From the cell containing the given text, extract its center point as [X, Y] coordinate. 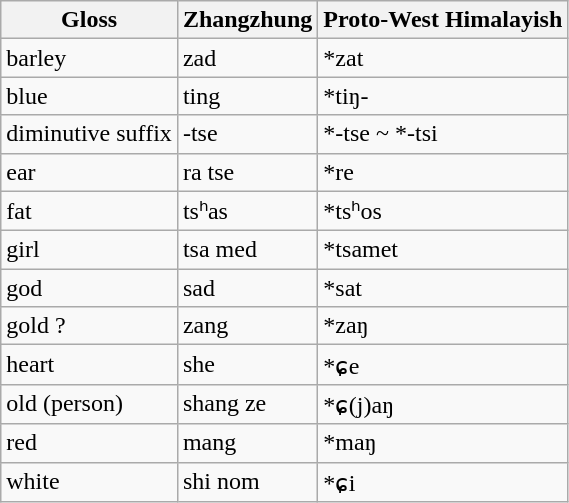
*-tse ~ *-tsi [443, 134]
*re [443, 172]
fat [90, 211]
heart [90, 365]
barley [90, 58]
shi nom [247, 482]
ear [90, 172]
god [90, 288]
Proto-West Himalayish [443, 20]
*sat [443, 288]
*ɕ(j)aŋ [443, 404]
mang [247, 443]
old (person) [90, 404]
*tsʰos [443, 211]
*tsamet [443, 250]
tsa med [247, 250]
*ɕe [443, 365]
shang ze [247, 404]
blue [90, 96]
tsʰas [247, 211]
Gloss [90, 20]
-tse [247, 134]
diminutive suffix [90, 134]
white [90, 482]
zang [247, 326]
gold ? [90, 326]
she [247, 365]
zad [247, 58]
*zat [443, 58]
sad [247, 288]
ra tse [247, 172]
ting [247, 96]
*tiŋ- [443, 96]
girl [90, 250]
*zaŋ [443, 326]
*ɕi [443, 482]
*maŋ [443, 443]
red [90, 443]
Zhangzhung [247, 20]
